For the text-containing cell, return its midpoint in [X, Y] coordinate format. 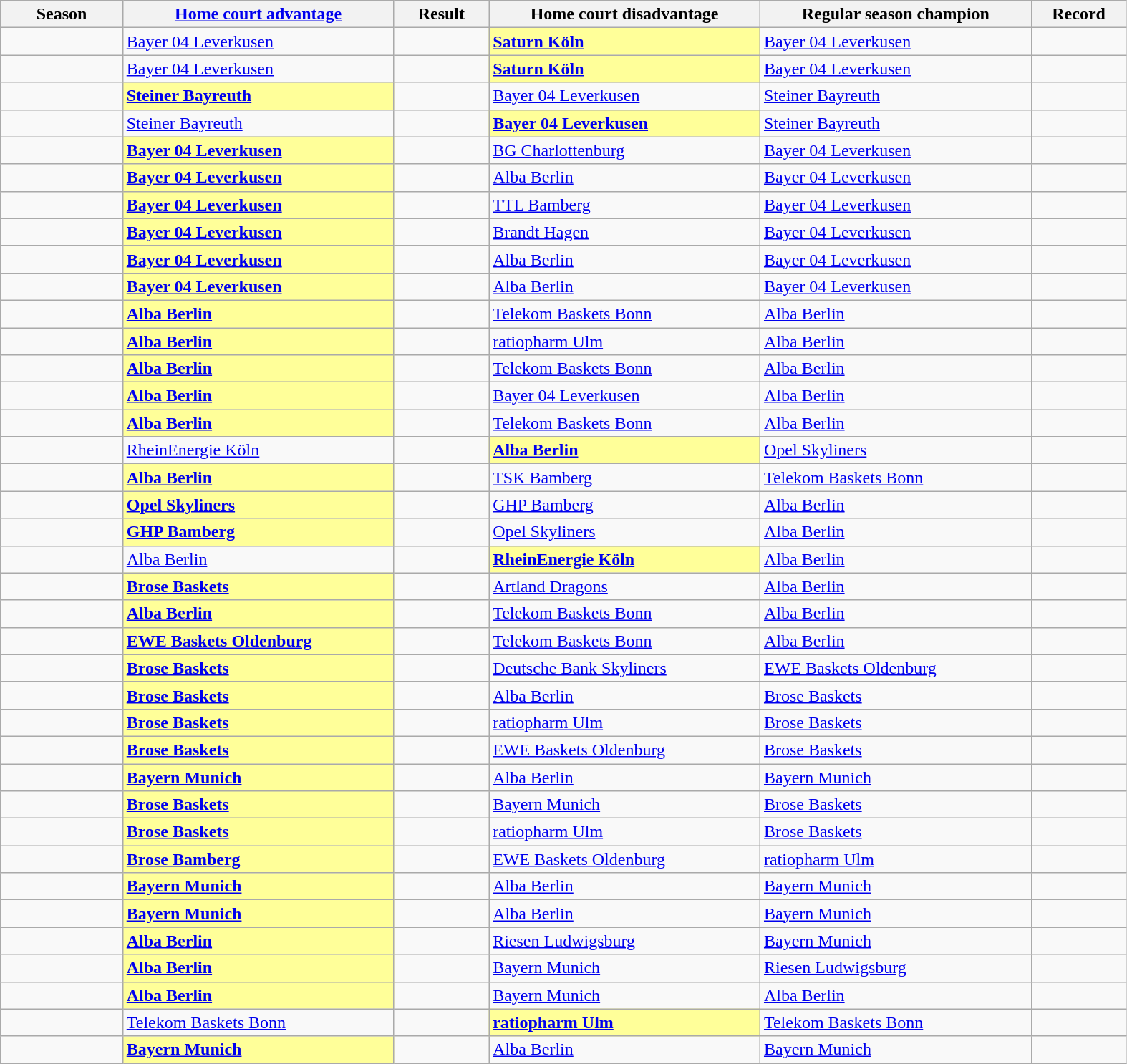
Season [62, 14]
Brandt Hagen [624, 232]
TSK Bamberg [624, 478]
Result [441, 14]
Regular season champion [895, 14]
Brose Bamberg [258, 859]
Record [1078, 14]
Deutsche Bank Skyliners [624, 668]
Artland Dragons [624, 586]
BG Charlottenburg [624, 150]
Home court disadvantage [624, 14]
TTL Bamberg [624, 205]
Home court advantage [258, 14]
